Pinpoint the cell where the given text exists, returning its [x, y] midpoint coordinate. 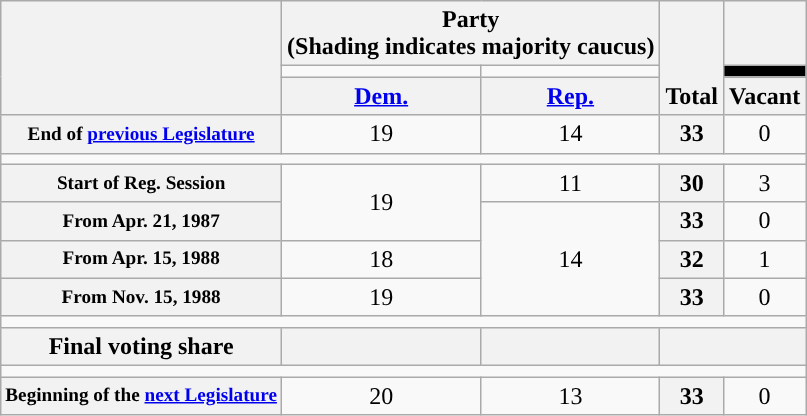
1 [764, 259]
End of previous Legislature [142, 134]
30 [692, 183]
Final voting share [142, 346]
Vacant [764, 96]
From Nov. 15, 1988 [142, 297]
From Apr. 15, 1988 [142, 259]
Dem. [382, 96]
Party (Shading indicates majority caucus) [471, 34]
Beginning of the next Legislature [142, 395]
32 [692, 259]
Rep. [570, 96]
11 [570, 183]
Total [692, 58]
20 [382, 395]
3 [764, 183]
From Apr. 21, 1987 [142, 221]
Start of Reg. Session [142, 183]
13 [570, 395]
18 [382, 259]
